Return the (x, y) coordinate for the center point of the cell that contains the specified text.  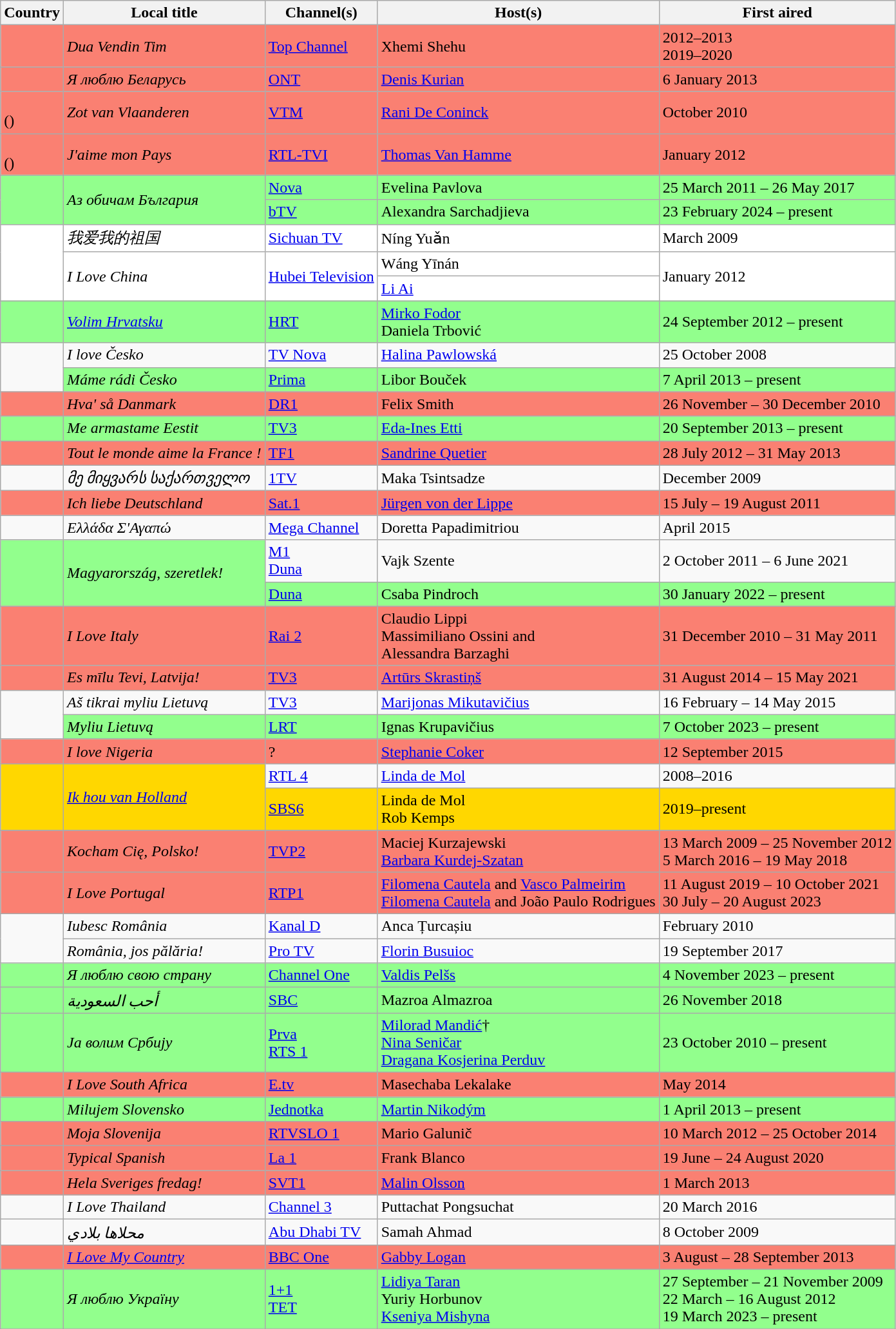
Sandrine Quetier (518, 453)
25 October 2008 (777, 355)
bTV (321, 212)
Rani De Coninck (518, 112)
Rai 2 (321, 636)
I love Česko (164, 355)
Ich liebe Deutschland (164, 503)
31 December 2010 – 31 May 2011 (777, 636)
Mazroa Almazroa (518, 1000)
Nova (321, 187)
Kocham Cię, Polsko! (164, 850)
Samah Ahmad (518, 1232)
I Love China (164, 276)
محلاها بلادي (164, 1232)
SBC (321, 1000)
Typical Spanish (164, 1158)
Hva' så Danmark (164, 404)
Channel 3 (321, 1207)
Prima (321, 379)
E.tv (321, 1084)
4 November 2023 – present (777, 975)
RTVSLO 1 (321, 1134)
16 February – 14 May 2015 (777, 702)
2019–present (777, 809)
RTL 4 (321, 776)
Ја волим Србију (164, 1042)
2 October 2011 – 6 June 2021 (777, 560)
I Love Thailand (164, 1207)
Stephanie Coker (518, 751)
24 September 2012 – present (777, 322)
8 October 2009 (777, 1232)
2012–20132019–2020 (777, 46)
I Love Italy (164, 636)
România, jos pălăria! (164, 951)
Tout le monde aime la France ! (164, 453)
أحب السعودية (164, 1000)
Eda-Ines Etti (518, 428)
Myliu Lietuvą (164, 727)
Linda de MolRob Kemps (518, 809)
March 2009 (777, 238)
Host(s) (518, 13)
? (321, 751)
Jednotka (321, 1109)
Li Ai (518, 289)
Ελλάδα Σ'Αγαπώ (164, 528)
Prva RTS 1 (321, 1042)
M1 Duna (321, 560)
Sat.1 (321, 503)
Frank Blanco (518, 1158)
7 October 2023 – present (777, 727)
J'aime mon Pays (164, 155)
28 July 2012 – 31 May 2013 (777, 453)
I Love South Africa (164, 1084)
Es mīlu Tevi, Latvija! (164, 678)
Magyarország, szeretlek! (164, 573)
Abu Dhabi TV (321, 1232)
26 November 2018 (777, 1000)
RTP1 (321, 893)
Duna (321, 594)
Martin Nikodým (518, 1109)
Channel(s) (321, 13)
26 November – 30 December 2010 (777, 404)
Hela Sveriges fredag! (164, 1183)
Florin Busuioc (518, 951)
Valdis Pelšs (518, 975)
Milorad Mandić† Nina Seničar Dragana Kosjerina Perduv (518, 1042)
Maka Tsintsadze (518, 478)
Country (32, 13)
TV Nova (321, 355)
I love Nigeria (164, 751)
Felix Smith (518, 404)
Аз обичам България (164, 200)
19 June – 24 August 2020 (777, 1158)
1 March 2013 (777, 1183)
15 July – 19 August 2011 (777, 503)
Moja Slovenija (164, 1134)
Lidiya Taran Yuriy Horbunov Kseniya Mishyna (518, 1299)
Top Channel (321, 46)
1 April 2013 – present (777, 1109)
Mega Channel (321, 528)
SBS6 (321, 809)
19 September 2017 (777, 951)
Gabby Logan (518, 1257)
Hubei Television (321, 276)
Milujem Slovensko (164, 1109)
VTM (321, 112)
10 March 2012 – 25 October 2014 (777, 1134)
Aš tikrai myliu Lietuvą (164, 702)
7 April 2013 – present (777, 379)
Evelina Pavlova (518, 187)
ONT (321, 79)
Kanal D (321, 926)
Me armastame Eestit (164, 428)
October 2010 (777, 112)
RTL-TVI (321, 155)
December 2009 (777, 478)
Vajk Szente (518, 560)
Linda de Mol (518, 776)
Claudio Lippi Massimiliano Ossini andAlessandra Barzaghi (518, 636)
Xhemi Shehu (518, 46)
Jürgen von der Lippe (518, 503)
27 September – 21 November 200922 March – 16 August 201219 March 2023 – present (777, 1299)
Halina Pawlowská (518, 355)
Iubesc România (164, 926)
La 1 (321, 1158)
1TV (321, 478)
Thomas Van Hamme (518, 155)
23 October 2010 – present (777, 1042)
Masechaba Lekalake (518, 1084)
Я люблю Беларусь (164, 79)
Máme rádi Česko (164, 379)
Maciej Kurzajewski Barbara Kurdej-Szatan (518, 850)
Marijonas Mikutavičius (518, 702)
Mario Galunič (518, 1134)
HRT (321, 322)
2008–2016 (777, 776)
Я люблю Україну (164, 1299)
6 January 2013 (777, 79)
I Love My Country (164, 1257)
I Love Portugal (164, 893)
Doretta Papadimitriou (518, 528)
May 2014 (777, 1084)
TF1 (321, 453)
11 August 2019 – 10 October 202130 July – 20 August 2023 (777, 893)
Mirko FodorDaniela Trbović (518, 322)
Alexandra Sarchadjieva (518, 212)
April 2015 (777, 528)
Denis Kurian (518, 79)
Csaba Pindroch (518, 594)
Níng Yuǎn (518, 238)
25 March 2011 – 26 May 2017 (777, 187)
20 March 2016 (777, 1207)
Channel One (321, 975)
Puttachat Pongsuchat (518, 1207)
Pro TV (321, 951)
3 August – 28 September 2013 (777, 1257)
30 January 2022 – present (777, 594)
DR1 (321, 404)
Volim Hrvatsku (164, 322)
Ignas Krupavičius (518, 727)
Dua Vendin Tim (164, 46)
TVP2 (321, 850)
31 August 2014 – 15 May 2021 (777, 678)
12 September 2015 (777, 751)
Anca Țurcașiu (518, 926)
მე მიყვარს საქართველო (164, 478)
我爱我的祖国 (164, 238)
Zot van Vlaanderen (164, 112)
Malin Olsson (518, 1183)
Filomena Cautela and Vasco PalmeirimFilomena Cautela and João Paulo Rodrigues (518, 893)
SVT1 (321, 1183)
February 2010 (777, 926)
Sichuan TV (321, 238)
LRT (321, 727)
13 March 2009 – 25 November 20125 March 2016 – 19 May 2018 (777, 850)
Wáng Yīnán (518, 264)
23 February 2024 – present (777, 212)
1+1 TET (321, 1299)
First aired (777, 13)
Ik hou van Holland (164, 796)
Local title (164, 13)
Libor Bouček (518, 379)
Artūrs Skrastiņš (518, 678)
Я люблю свою страну (164, 975)
BBC One (321, 1257)
20 September 2013 – present (777, 428)
